Detect which cell encompasses the target text, then output its (x, y) center coordinate. 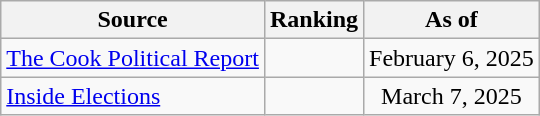
The Cook Political Report (133, 58)
Source (133, 20)
Ranking (314, 20)
As of (452, 20)
March 7, 2025 (452, 96)
February 6, 2025 (452, 58)
Inside Elections (133, 96)
